For the text-containing cell, return its midpoint in (x, y) coordinate format. 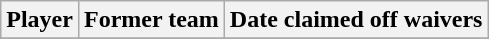
Date claimed off waivers (356, 20)
Player (40, 20)
Former team (151, 20)
